From the cell containing the given text, extract its center point as (X, Y) coordinate. 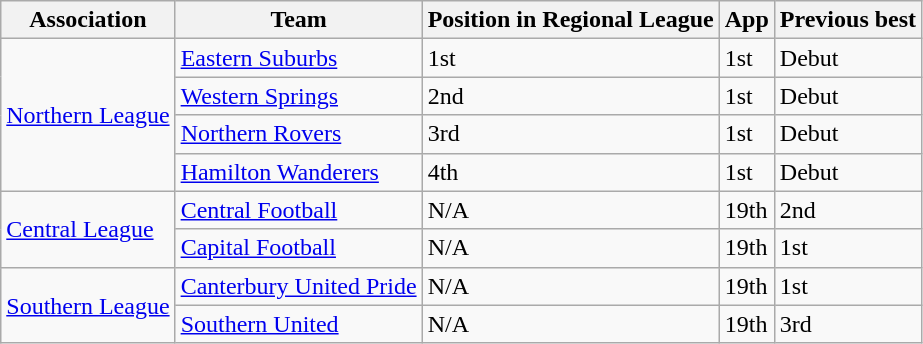
Central League (88, 229)
Canterbury United Pride (298, 286)
Hamilton Wanderers (298, 172)
Team (298, 20)
4th (570, 172)
Southern League (88, 305)
Western Springs (298, 96)
Association (88, 20)
Central Football (298, 210)
Southern United (298, 324)
Previous best (848, 20)
App (746, 20)
Northern Rovers (298, 134)
Eastern Suburbs (298, 58)
Capital Football (298, 248)
Northern League (88, 115)
Position in Regional League (570, 20)
